Search for the cell housing the specified text and yield its [x, y] center coordinate. 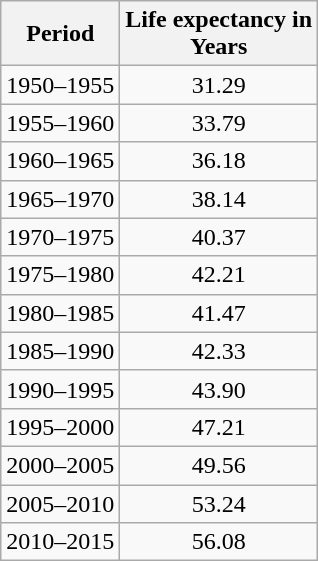
2000–2005 [60, 465]
1990–1995 [60, 389]
49.56 [219, 465]
53.24 [219, 503]
47.21 [219, 427]
42.21 [219, 275]
38.14 [219, 199]
1965–1970 [60, 199]
43.90 [219, 389]
1955–1960 [60, 123]
31.29 [219, 85]
41.47 [219, 313]
1975–1980 [60, 275]
1950–1955 [60, 85]
33.79 [219, 123]
2005–2010 [60, 503]
56.08 [219, 542]
1970–1975 [60, 237]
42.33 [219, 351]
36.18 [219, 161]
1985–1990 [60, 351]
1960–1965 [60, 161]
1980–1985 [60, 313]
2010–2015 [60, 542]
Period [60, 34]
Life expectancy in Years [219, 34]
40.37 [219, 237]
1995–2000 [60, 427]
